Scan for the cell matching the given text and deliver its [x, y] coordinate at center. 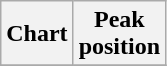
Chart [37, 34]
Peakposition [119, 34]
